Search for the cell housing the specified text and yield its (x, y) center coordinate. 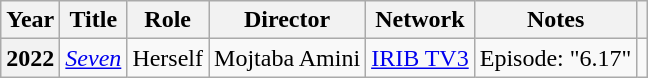
Title (94, 20)
Herself (168, 58)
2022 (30, 58)
Network (420, 20)
Year (30, 20)
Episode: "6.17" (556, 58)
Director (288, 20)
Seven (94, 58)
Mojtaba Amini (288, 58)
Role (168, 20)
IRIB TV3 (420, 58)
Notes (556, 20)
